From the cell containing the given text, extract its center point as [x, y] coordinate. 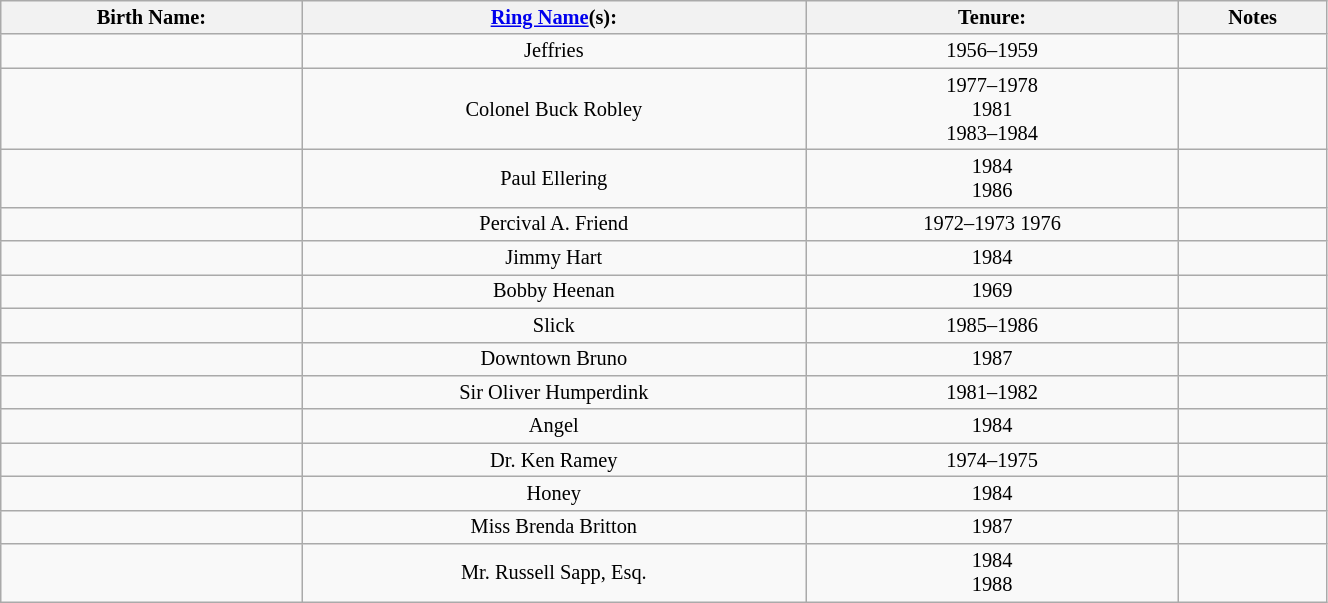
19841986 [992, 178]
1981–1982 [992, 392]
Downtown Bruno [554, 359]
1977–197819811983–1984 [992, 109]
Mr. Russell Sapp, Esq. [554, 573]
Miss Brenda Britton [554, 527]
Jeffries [554, 51]
1969 [992, 291]
Paul Ellering [554, 178]
19841988 [992, 573]
Notes [1253, 17]
Percival A. Friend [554, 224]
Sir Oliver Humperdink [554, 392]
1985–1986 [992, 325]
Birth Name: [152, 17]
1972–1973 1976 [992, 224]
Tenure: [992, 17]
Bobby Heenan [554, 291]
Angel [554, 426]
Slick [554, 325]
Colonel Buck Robley [554, 109]
Ring Name(s): [554, 17]
Honey [554, 493]
1974–1975 [992, 460]
Jimmy Hart [554, 258]
1956–1959 [992, 51]
Dr. Ken Ramey [554, 460]
